Output the [X, Y] coordinate of the center of the cell containing the given text.  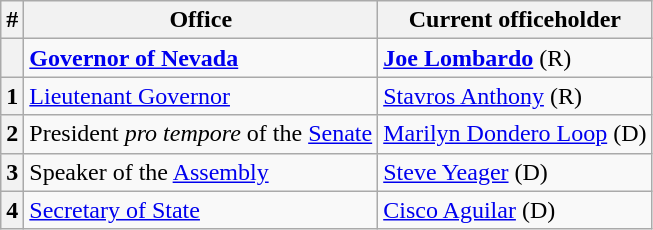
Office [201, 20]
4 [12, 210]
1 [12, 96]
President pro tempore of the Senate [201, 134]
Steve Yeager (D) [515, 172]
Speaker of the Assembly [201, 172]
Joe Lombardo (R) [515, 58]
Governor of Nevada [201, 58]
Marilyn Dondero Loop (D) [515, 134]
Stavros Anthony (R) [515, 96]
Lieutenant Governor [201, 96]
Secretary of State [201, 210]
# [12, 20]
3 [12, 172]
Current officeholder [515, 20]
Cisco Aguilar (D) [515, 210]
2 [12, 134]
